Capture the cell that displays the provided text and extract its (x, y) central coordinate. 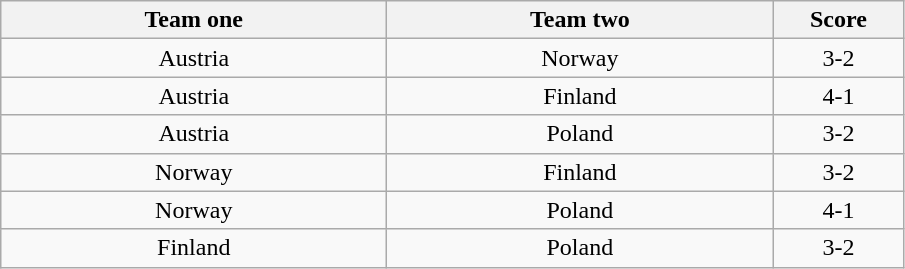
Score (838, 20)
Team two (580, 20)
Team one (194, 20)
